Pinpoint the cell where the given text exists, returning its (x, y) midpoint coordinate. 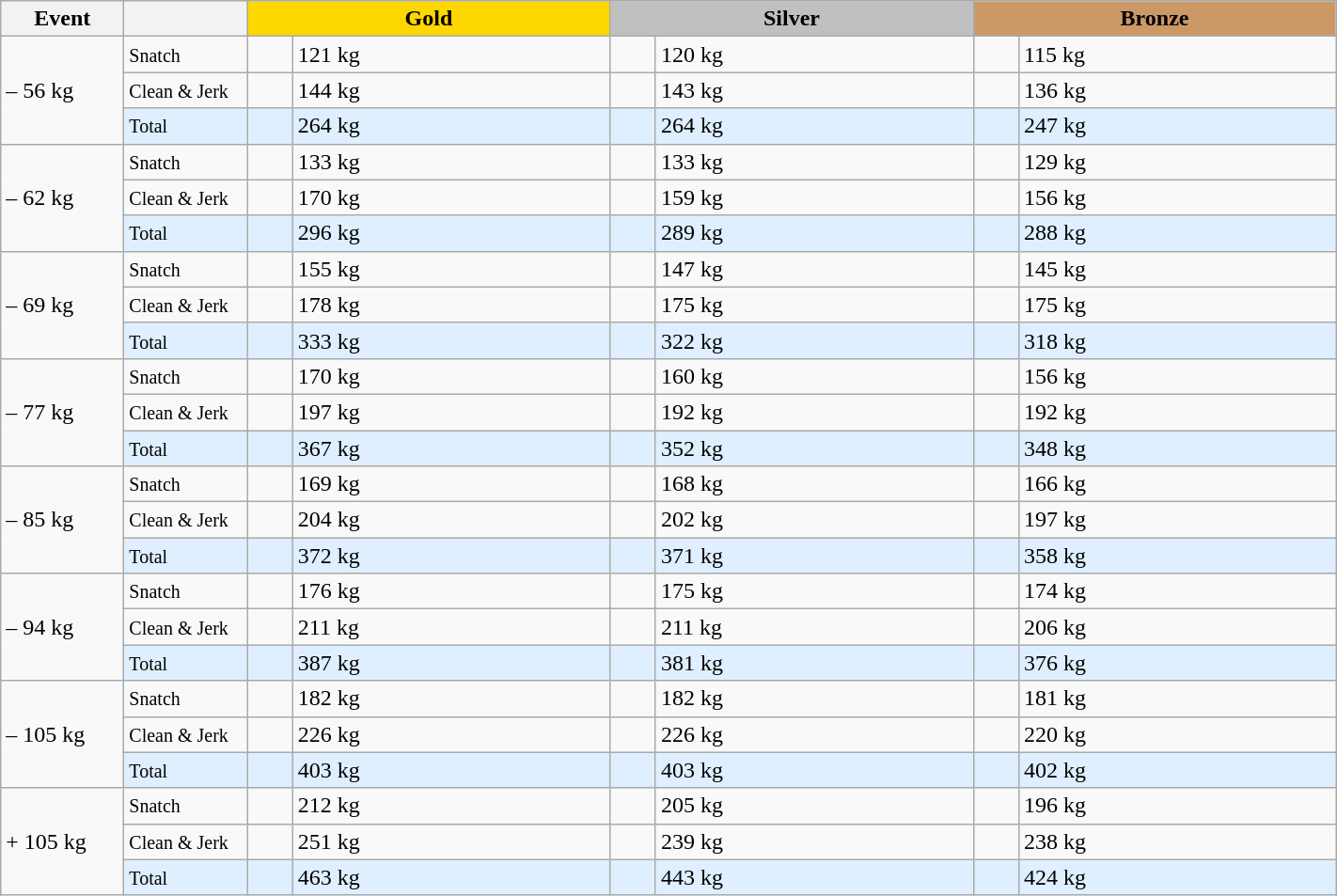
129 kg (1177, 162)
169 kg (451, 484)
206 kg (1177, 627)
178 kg (451, 305)
204 kg (451, 520)
352 kg (814, 448)
376 kg (1177, 663)
115 kg (1177, 55)
348 kg (1177, 448)
Gold (429, 19)
372 kg (451, 556)
121 kg (451, 55)
196 kg (1177, 806)
– 105 kg (62, 734)
322 kg (814, 340)
143 kg (814, 90)
205 kg (814, 806)
176 kg (451, 591)
147 kg (814, 269)
333 kg (451, 340)
166 kg (1177, 484)
251 kg (451, 841)
155 kg (451, 269)
168 kg (814, 484)
296 kg (451, 233)
288 kg (1177, 233)
– 62 kg (62, 197)
159 kg (814, 197)
381 kg (814, 663)
239 kg (814, 841)
463 kg (451, 877)
145 kg (1177, 269)
318 kg (1177, 340)
367 kg (451, 448)
202 kg (814, 520)
– 77 kg (62, 412)
Silver (792, 19)
358 kg (1177, 556)
238 kg (1177, 841)
371 kg (814, 556)
– 94 kg (62, 627)
120 kg (814, 55)
– 56 kg (62, 90)
174 kg (1177, 591)
– 69 kg (62, 305)
443 kg (814, 877)
220 kg (1177, 734)
+ 105 kg (62, 841)
424 kg (1177, 877)
160 kg (814, 376)
Bronze (1155, 19)
212 kg (451, 806)
289 kg (814, 233)
247 kg (1177, 126)
136 kg (1177, 90)
– 85 kg (62, 520)
402 kg (1177, 770)
144 kg (451, 90)
Event (62, 19)
387 kg (451, 663)
181 kg (1177, 699)
